Return [x, y] of the center of cell containing provided text 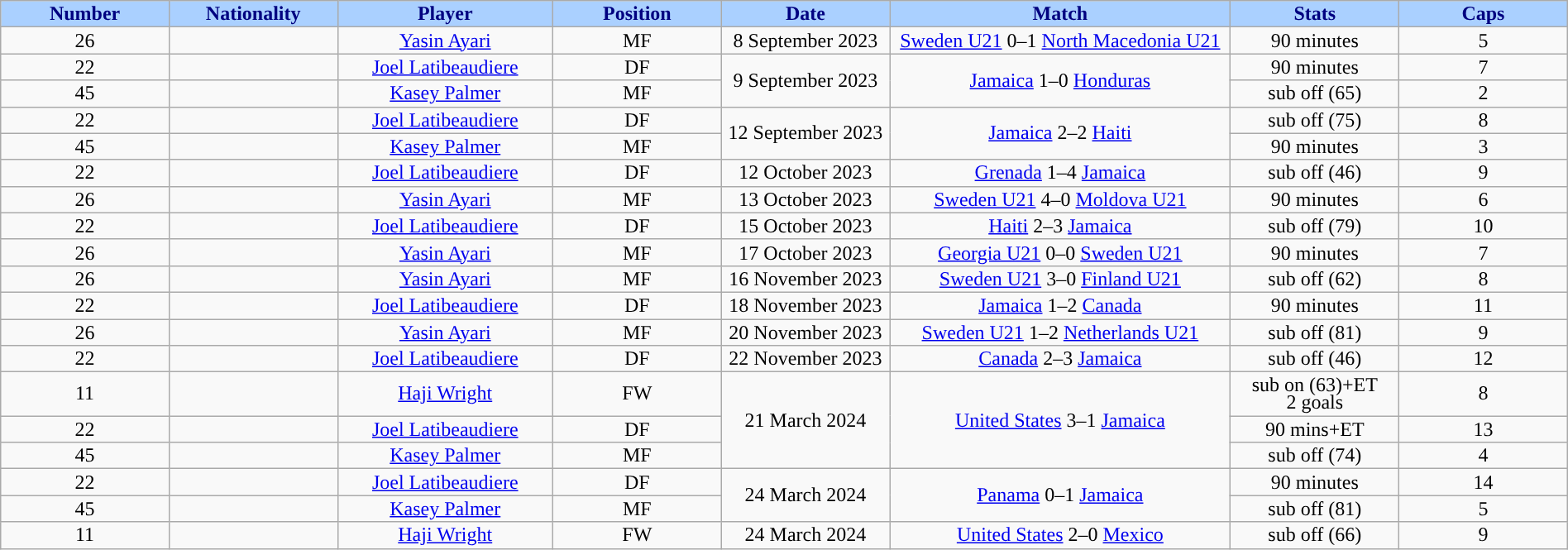
sub off (66) [1315, 535]
sub off (79) [1315, 226]
13 [1484, 429]
Caps [1484, 14]
18 November 2023 [806, 305]
90 mins+ET [1315, 429]
Stats [1315, 14]
Georgia U21 0–0 Sweden U21 [1060, 252]
Canada 2–3 Jamaica [1060, 359]
sub off (74) [1315, 456]
6 [1484, 199]
21 March 2024 [806, 420]
sub off (62) [1315, 279]
Jamaica 1–2 Canada [1060, 305]
Sweden U21 4–0 Moldova U21 [1060, 199]
Position [638, 14]
sub on (63)+ET2 goals [1315, 394]
Grenada 1–4 Jamaica [1060, 173]
Sweden U21 1–2 Netherlands U21 [1060, 332]
12 October 2023 [806, 173]
Date [806, 14]
13 October 2023 [806, 199]
Haiti 2–3 Jamaica [1060, 226]
Sweden U21 0–1 North Macedonia U21 [1060, 41]
14 [1484, 482]
Nationality [253, 14]
United States 3–1 Jamaica [1060, 420]
12 September 2023 [806, 133]
8 September 2023 [806, 41]
2 [1484, 93]
22 November 2023 [806, 359]
Number [85, 14]
Match [1060, 14]
15 October 2023 [806, 226]
sub off (75) [1315, 120]
sub off (65) [1315, 93]
10 [1484, 226]
Jamaica 1–0 Honduras [1060, 80]
9 September 2023 [806, 80]
12 [1484, 359]
3 [1484, 146]
United States 2–0 Mexico [1060, 535]
17 October 2023 [806, 252]
16 November 2023 [806, 279]
4 [1484, 456]
Sweden U21 3–0 Finland U21 [1060, 279]
20 November 2023 [806, 332]
Player [445, 14]
Jamaica 2–2 Haiti [1060, 133]
Panama 0–1 Jamaica [1060, 495]
